Pinpoint the cell where the given text exists, returning its [X, Y] midpoint coordinate. 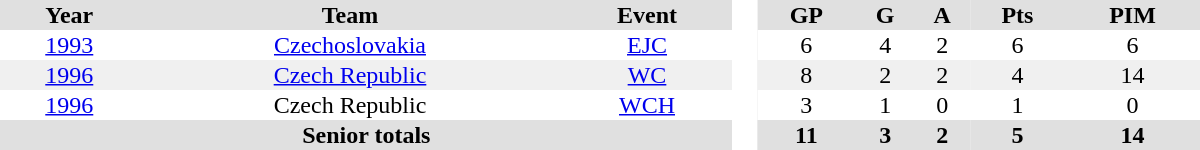
WCH [646, 105]
EJC [646, 45]
5 [1018, 135]
G [886, 15]
Czechoslovakia [350, 45]
11 [806, 135]
PIM [1132, 15]
Year [70, 15]
Senior totals [366, 135]
8 [806, 75]
Pts [1018, 15]
1993 [70, 45]
A [942, 15]
WC [646, 75]
Event [646, 15]
Team [350, 15]
GP [806, 15]
